Output the [x, y] coordinate of the center of the cell containing the given text.  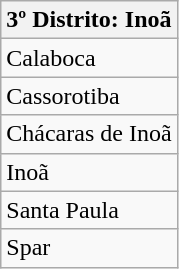
Calaboca [89, 58]
3º Distrito: Inoã [89, 20]
Chácaras de Inoã [89, 134]
Santa Paula [89, 210]
Inoã [89, 172]
Spar [89, 248]
Cassorotiba [89, 96]
